Return the [x, y] coordinate for the center point of the cell that contains the specified text.  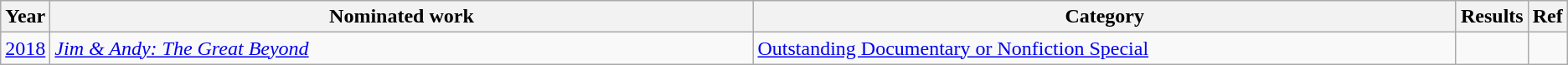
Results [1492, 17]
Outstanding Documentary or Nonfiction Special [1104, 48]
2018 [25, 48]
Jim & Andy: The Great Beyond [402, 48]
Ref [1548, 17]
Nominated work [402, 17]
Category [1104, 17]
Year [25, 17]
